From the cell containing the given text, extract its center point as (x, y) coordinate. 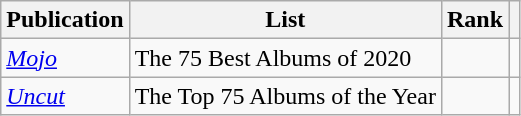
Mojo (65, 58)
List (285, 20)
The 75 Best Albums of 2020 (285, 58)
Publication (65, 20)
Uncut (65, 96)
Rank (474, 20)
The Top 75 Albums of the Year (285, 96)
